For the text-containing cell, return its midpoint in (x, y) coordinate format. 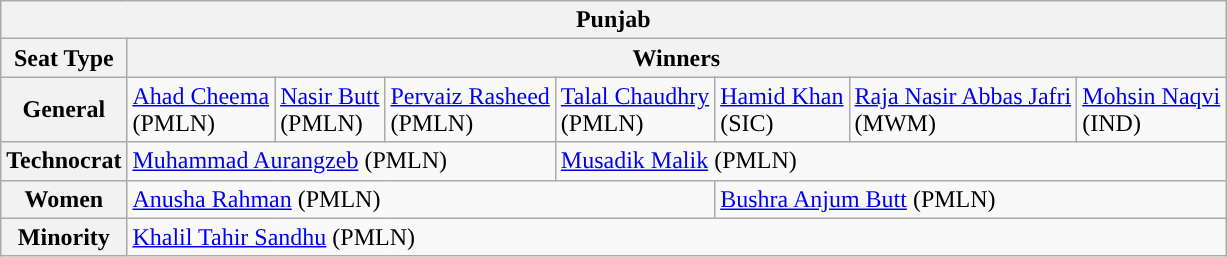
Talal Chaudhry(PMLN) (634, 110)
Winners (676, 58)
Ahad Cheema(PMLN) (201, 110)
Seat Type (64, 58)
Technocrat (64, 161)
Musadik Malik (PMLN) (890, 161)
Anusha Rahman (PMLN) (421, 199)
Muhammad Aurangzeb (PMLN) (341, 161)
Punjab (614, 20)
Nasir Butt(PMLN) (330, 110)
Pervaiz Rasheed(PMLN) (470, 110)
General (64, 110)
Raja Nasir Abbas Jafri(MWM) (963, 110)
Mohsin Naqvi(IND) (1152, 110)
Bushra Anjum Butt (PMLN) (970, 199)
Minority (64, 237)
Women (64, 199)
Khalil Tahir Sandhu (PMLN) (676, 237)
Hamid Khan(SIC) (782, 110)
